Detect which cell encompasses the target text, then output its [x, y] center coordinate. 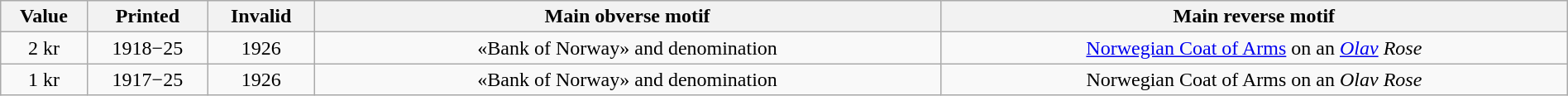
Value [44, 17]
2 kr [44, 48]
1917−25 [147, 79]
1918−25 [147, 48]
Invalid [261, 17]
Printed [147, 17]
Main obverse motif [628, 17]
1 kr [44, 79]
Main reverse motif [1254, 17]
